Extract the [X, Y] coordinate from the center of the cell holding the provided text.  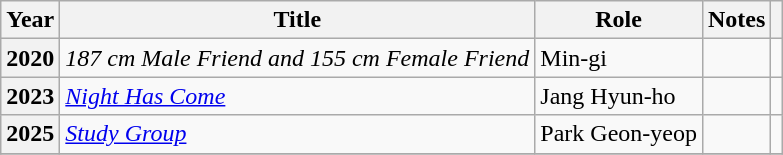
187 cm Male Friend and 155 cm Female Friend [298, 58]
Study Group [298, 134]
Role [619, 20]
Jang Hyun-ho [619, 96]
Notes [736, 20]
2020 [30, 58]
Night Has Come [298, 96]
Park Geon-yeop [619, 134]
2025 [30, 134]
Year [30, 20]
Min-gi [619, 58]
Title [298, 20]
2023 [30, 96]
